Search for the cell housing the specified text and yield its (x, y) center coordinate. 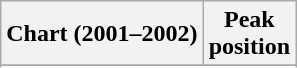
Peak position (249, 34)
Chart (2001–2002) (102, 34)
